Identify which cell holds the provided text, then report its [x, y] central coordinate. 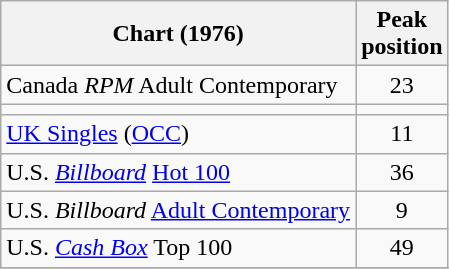
U.S. Cash Box Top 100 [178, 248]
UK Singles (OCC) [178, 134]
Peakposition [402, 34]
9 [402, 210]
Chart (1976) [178, 34]
11 [402, 134]
36 [402, 172]
U.S. Billboard Hot 100 [178, 172]
49 [402, 248]
23 [402, 85]
U.S. Billboard Adult Contemporary [178, 210]
Canada RPM Adult Contemporary [178, 85]
